Find where the given text appears and provide that cell's center as [X, Y] coordinate. 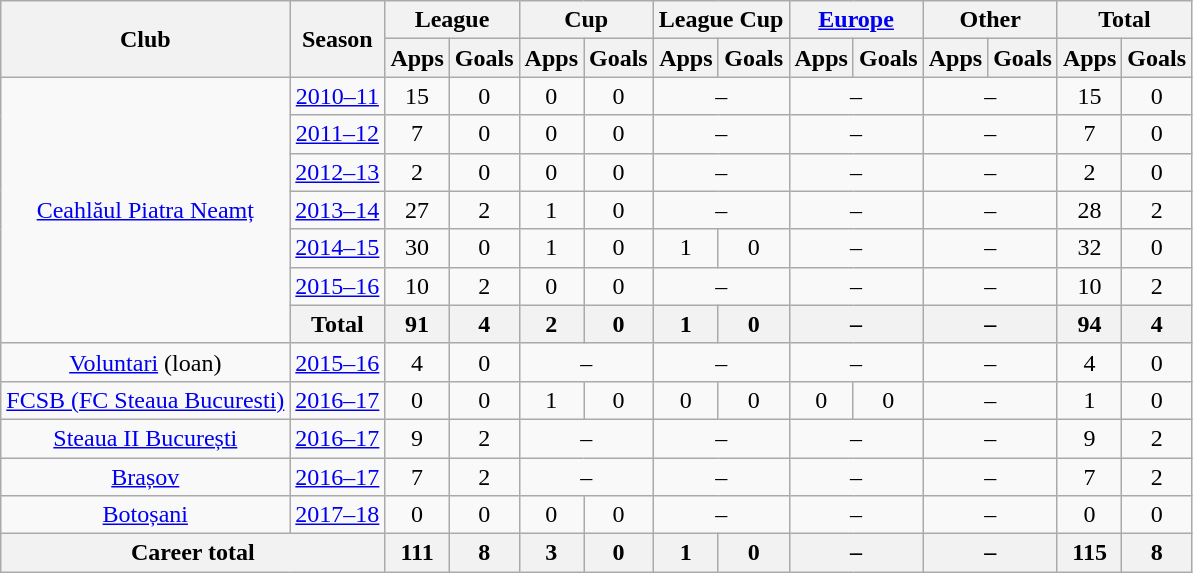
Cup [586, 20]
Ceahlăul Piatra Neamț [146, 210]
Europe [856, 20]
94 [1089, 324]
Career total [193, 553]
Season [338, 39]
91 [417, 324]
28 [1089, 210]
FCSB (FC Steaua Bucuresti) [146, 400]
32 [1089, 248]
111 [417, 553]
30 [417, 248]
2017–18 [338, 515]
Steaua II București [146, 438]
Voluntari (loan) [146, 362]
2012–13 [338, 172]
Brașov [146, 477]
2014–15 [338, 248]
27 [417, 210]
League Cup [721, 20]
3 [551, 553]
Club [146, 39]
2013–14 [338, 210]
2010–11 [338, 96]
Botoșani [146, 515]
115 [1089, 553]
2011–12 [338, 134]
League [452, 20]
Other [990, 20]
